Capture the cell that displays the provided text and extract its [x, y] central coordinate. 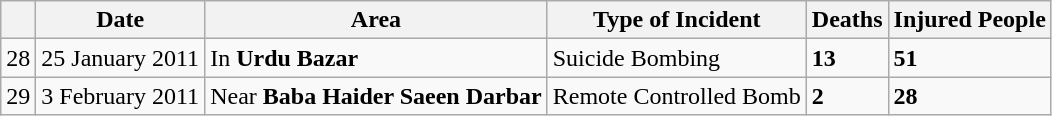
Type of Incident [676, 20]
51 [970, 58]
Remote Controlled Bomb [676, 96]
2 [847, 96]
29 [18, 96]
Date [120, 20]
Area [376, 20]
Deaths [847, 20]
In Urdu Bazar [376, 58]
3 February 2011 [120, 96]
Suicide Bombing [676, 58]
Near Baba Haider Saeen Darbar [376, 96]
25 January 2011 [120, 58]
Injured People [970, 20]
13 [847, 58]
